Identify which cell holds the provided text, then report its (x, y) central coordinate. 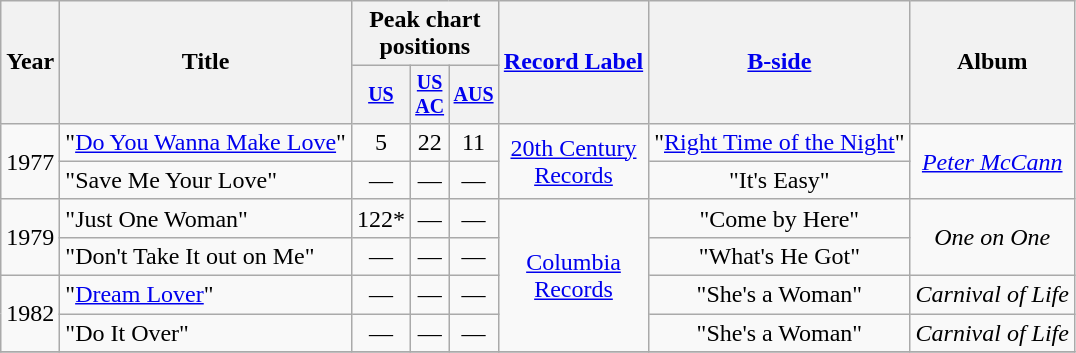
122* (380, 218)
US (380, 94)
ColumbiaRecords (573, 275)
"Dream Lover" (206, 295)
"Right Time of the Night" (780, 142)
Title (206, 62)
1979 (30, 237)
AUS (474, 94)
"Save Me Your Love" (206, 180)
11 (474, 142)
"Just One Woman" (206, 218)
Year (30, 62)
"Don't Take It out on Me" (206, 256)
"Come by Here" (780, 218)
USAC (429, 94)
Peak chartpositions (424, 34)
Peter McCann (992, 161)
20th CenturyRecords (573, 161)
"Do You Wanna Make Love" (206, 142)
1977 (30, 161)
"Do It Over" (206, 333)
Album (992, 62)
22 (429, 142)
"What's He Got" (780, 256)
"It's Easy" (780, 180)
1982 (30, 314)
One on One (992, 237)
Record Label (573, 62)
5 (380, 142)
B-side (780, 62)
